Pinpoint the cell where the given text exists, returning its (X, Y) midpoint coordinate. 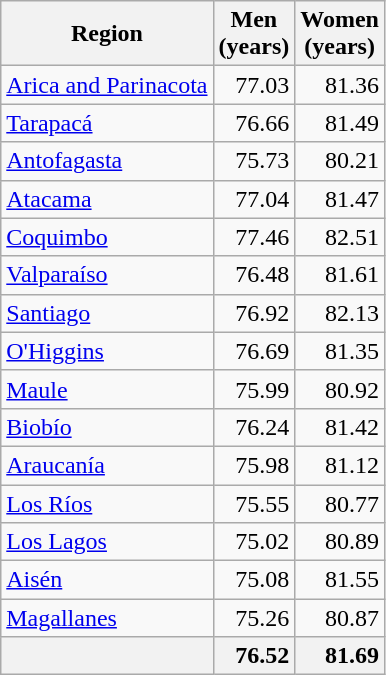
Tarapacá (107, 123)
76.48 (254, 275)
Coquimbo (107, 237)
77.03 (254, 85)
77.46 (254, 237)
Araucanía (107, 465)
75.55 (254, 503)
80.92 (340, 389)
81.55 (340, 580)
75.08 (254, 580)
82.51 (340, 237)
81.61 (340, 275)
Women(years) (340, 34)
81.35 (340, 351)
81.42 (340, 427)
Valparaíso (107, 275)
82.13 (340, 313)
80.87 (340, 618)
76.66 (254, 123)
76.52 (254, 656)
76.69 (254, 351)
75.73 (254, 161)
O'Higgins (107, 351)
Atacama (107, 199)
76.24 (254, 427)
81.47 (340, 199)
Maule (107, 389)
75.98 (254, 465)
80.21 (340, 161)
Aisén (107, 580)
Arica and Parinacota (107, 85)
Antofagasta (107, 161)
Los Lagos (107, 542)
75.02 (254, 542)
Men(years) (254, 34)
Region (107, 34)
81.12 (340, 465)
81.49 (340, 123)
80.89 (340, 542)
Magallanes (107, 618)
75.99 (254, 389)
77.04 (254, 199)
Santiago (107, 313)
81.69 (340, 656)
75.26 (254, 618)
80.77 (340, 503)
Biobío (107, 427)
81.36 (340, 85)
76.92 (254, 313)
Los Ríos (107, 503)
